Return (X, Y) of the center of cell containing provided text 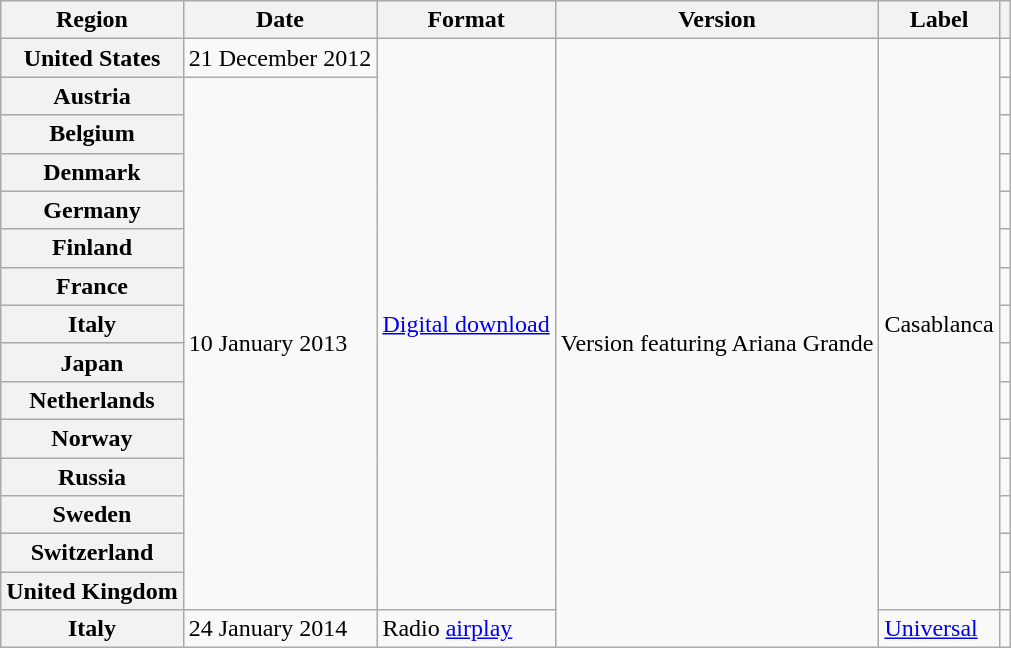
Austria (92, 96)
Russia (92, 477)
Casablanca (939, 324)
Digital download (466, 324)
10 January 2013 (280, 344)
24 January 2014 (280, 629)
Norway (92, 438)
Format (466, 20)
Netherlands (92, 400)
Version (717, 20)
France (92, 286)
Switzerland (92, 553)
United Kingdom (92, 591)
Belgium (92, 134)
Sweden (92, 515)
Finland (92, 248)
Region (92, 20)
Denmark (92, 172)
Japan (92, 362)
Label (939, 20)
Germany (92, 210)
Radio airplay (466, 629)
United States (92, 58)
21 December 2012 (280, 58)
Date (280, 20)
Universal (939, 629)
Version featuring Ariana Grande (717, 344)
